Locate the cell with the specified text and output its (X, Y) center coordinate. 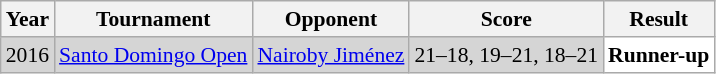
Nairoby Jiménez (330, 55)
Tournament (153, 19)
2016 (28, 55)
Santo Domingo Open (153, 55)
21–18, 19–21, 18–21 (506, 55)
Runner-up (658, 55)
Opponent (330, 19)
Result (658, 19)
Year (28, 19)
Score (506, 19)
